Search for the cell housing the specified text and yield its [x, y] center coordinate. 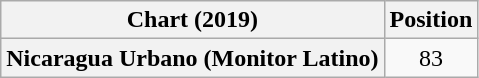
Position [431, 20]
Chart (2019) [192, 20]
Nicaragua Urbano (Monitor Latino) [192, 58]
83 [431, 58]
